Return [X, Y] of the center of cell containing provided text 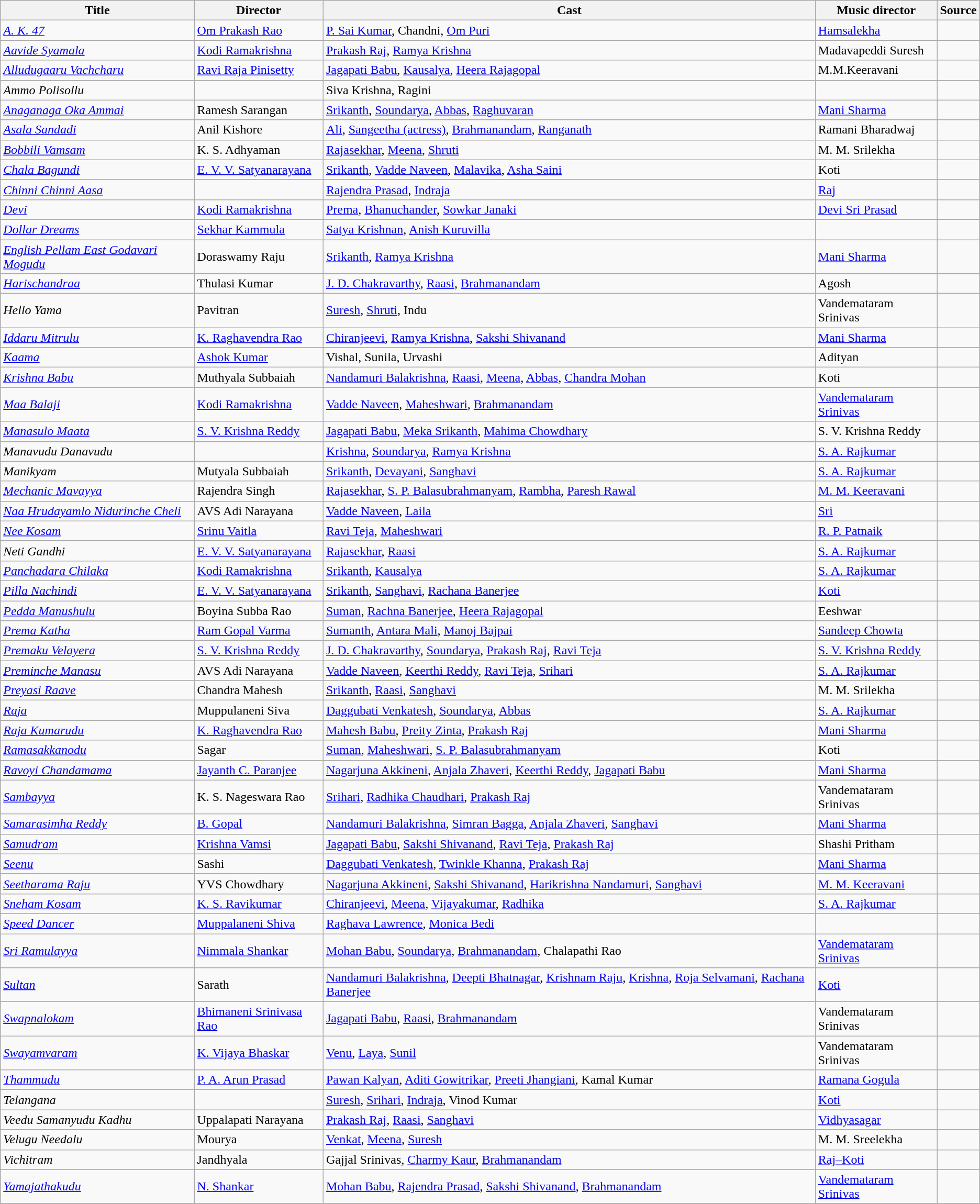
Ram Gopal Varma [259, 631]
Suresh, Shruti, Indu [569, 311]
Raj–Koti [876, 1160]
Hello Yama [97, 311]
Uppalapati Narayana [259, 1120]
Alludugaaru Vachcharu [97, 70]
Daggubati Venkatesh, Soundarya, Abbas [569, 710]
Muppalaneni Shiva [259, 923]
Vichitram [97, 1160]
Suman, Maheshwari, S. P. Balasubrahmanyam [569, 750]
Nee Kosam [97, 531]
Rajendra Prasad, Indraja [569, 189]
Suman, Rachna Banerjee, Heera Rajagopal [569, 611]
Ramana Gogula [876, 1080]
Vishal, Sunila, Urvashi [569, 358]
Venkat, Meena, Suresh [569, 1140]
Om Prakash Rao [259, 30]
Preminche Manasu [97, 671]
Sagar [259, 750]
Sandeep Chowta [876, 631]
Mechanic Mavayya [97, 491]
Sri Ramulayya [97, 951]
Seetharama Raju [97, 884]
Ravi Teja, Maheshwari [569, 531]
Sri [876, 511]
Naa Hrudayamlo Nidurinche Cheli [97, 511]
Nagarjuna Akkineni, Sakshi Shivanand, Harikrishna Nandamuri, Sanghavi [569, 884]
Velugu Needalu [97, 1140]
Gajjal Srinivas, Charmy Kaur, Brahmanandam [569, 1160]
Raj [876, 189]
Hamsalekha [876, 30]
Harischandraa [97, 284]
Nandamuri Balakrishna, Raasi, Meena, Abbas, Chandra Mohan [569, 377]
Raja Kumarudu [97, 730]
Srikanth, Devayani, Sanghavi [569, 471]
Sultan [97, 985]
Srinu Vaitla [259, 531]
Premaku Velayera [97, 651]
Dollar Dreams [97, 229]
Vadde Naveen, Keerthi Reddy, Ravi Teja, Srihari [569, 671]
Asala Sandadi [97, 130]
J. D. Chakravarthy, Raasi, Brahmanandam [569, 284]
Srikanth, Vadde Naveen, Malavika, Asha Saini [569, 170]
Suresh, Srihari, Indraja, Vinod Kumar [569, 1100]
Manasulo Maata [97, 431]
Prema Katha [97, 631]
Bhimaneni Srinivasa Rao [259, 1019]
Siva Krishna, Ragini [569, 90]
Ramani Bharadwaj [876, 130]
Muthyala Subbaiah [259, 377]
Iddaru Mitrulu [97, 338]
Aavide Syamala [97, 50]
Boyina Subba Rao [259, 611]
P. Sai Kumar, Chandni, Om Puri [569, 30]
Speed Dancer [97, 923]
Satya Krishnan, Anish Kuruvilla [569, 229]
Mourya [259, 1140]
Mohan Babu, Soundarya, Brahmanandam, Chalapathi Rao [569, 951]
K. S. Ravikumar [259, 904]
Mohan Babu, Rajendra Prasad, Sakshi Shivanand, Brahmanandam [569, 1186]
Jagapati Babu, Kausalya, Heera Rajagopal [569, 70]
Ramesh Sarangan [259, 110]
Chiranjeevi, Ramya Krishna, Sakshi Shivanand [569, 338]
Srihari, Radhika Chaudhari, Prakash Raj [569, 797]
K. S. Nageswara Rao [259, 797]
Music director [876, 10]
R. P. Patnaik [876, 531]
Veedu Samanyudu Kadhu [97, 1120]
Pawan Kalyan, Aditi Gowitrikar, Preeti Jhangiani, Kamal Kumar [569, 1080]
Rajasekhar, Raasi [569, 551]
Pedda Manushulu [97, 611]
Krishna, Soundarya, Ramya Krishna [569, 451]
Krishna Babu [97, 377]
Mahesh Babu, Preity Zinta, Prakash Raj [569, 730]
Nimmala Shankar [259, 951]
Ravoyi Chandamama [97, 770]
Madavapeddi Suresh [876, 50]
Rajendra Singh [259, 491]
Pilla Nachindi [97, 590]
K. Vijaya Bhaskar [259, 1053]
Daggubati Venkatesh, Twinkle Khanna, Prakash Raj [569, 864]
Samudram [97, 844]
Cast [569, 10]
Vidhyasagar [876, 1120]
Devi [97, 209]
Muppulaneni Siva [259, 710]
Ravi Raja Pinisetty [259, 70]
Nandamuri Balakrishna, Deepti Bhatnagar, Krishnam Raju, Krishna, Roja Selvamani, Rachana Banerjee [569, 985]
Jayanth C. Paranjee [259, 770]
Sumanth, Antara Mali, Manoj Bajpai [569, 631]
Agosh [876, 284]
Ammo Polisollu [97, 90]
Prakash Raj, Ramya Krishna [569, 50]
Yamajathakudu [97, 1186]
Director [259, 10]
Telangana [97, 1100]
Preyasi Raave [97, 690]
Chinni Chinni Aasa [97, 189]
Krishna Vamsi [259, 844]
Prema, Bhanuchander, Sowkar Janaki [569, 209]
Kaama [97, 358]
Swapnalokam [97, 1019]
English Pellam East Godavari Mogudu [97, 257]
Source [958, 10]
Sashi [259, 864]
Samarasimha Reddy [97, 824]
P. A. Arun Prasad [259, 1080]
Raghava Lawrence, Monica Bedi [569, 923]
Nandamuri Balakrishna, Simran Bagga, Anjala Zhaveri, Sanghavi [569, 824]
Prakash Raj, Raasi, Sanghavi [569, 1120]
Thulasi Kumar [259, 284]
Bobbili Vamsam [97, 150]
Jagapati Babu, Raasi, Brahmanandam [569, 1019]
Srikanth, Kausalya [569, 571]
Jandhyala [259, 1160]
Chala Bagundi [97, 170]
Mutyala Subbaiah [259, 471]
Sambayya [97, 797]
Srikanth, Sanghavi, Rachana Banerjee [569, 590]
A. K. 47 [97, 30]
Vadde Naveen, Laila [569, 511]
Anil Kishore [259, 130]
Thammudu [97, 1080]
Nagarjuna Akkineni, Anjala Zhaveri, Keerthi Reddy, Jagapati Babu [569, 770]
Vadde Naveen, Maheshwari, Brahmanandam [569, 404]
M. M. Sreelekha [876, 1140]
K. S. Adhyaman [259, 150]
Srikanth, Raasi, Sanghavi [569, 690]
Swayamvaram [97, 1053]
Adityan [876, 358]
Anaganaga Oka Ammai [97, 110]
Manavudu Danavudu [97, 451]
Chiranjeevi, Meena, Vijayakumar, Radhika [569, 904]
Manikyam [97, 471]
N. Shankar [259, 1186]
Jagapati Babu, Sakshi Shivanand, Ravi Teja, Prakash Raj [569, 844]
B. Gopal [259, 824]
Neti Gandhi [97, 551]
Rajasekhar, Meena, Shruti [569, 150]
Title [97, 10]
Srikanth, Soundarya, Abbas, Raghuvaran [569, 110]
Ashok Kumar [259, 358]
Sekhar Kammula [259, 229]
J. D. Chakravarthy, Soundarya, Prakash Raj, Ravi Teja [569, 651]
Sarath [259, 985]
YVS Chowdhary [259, 884]
Seenu [97, 864]
Doraswamy Raju [259, 257]
Shashi Pritham [876, 844]
Sneham Kosam [97, 904]
Raja [97, 710]
Venu, Laya, Sunil [569, 1053]
Srikanth, Ramya Krishna [569, 257]
M.M.Keeravani [876, 70]
Ali, Sangeetha (actress), Brahmanandam, Ranganath [569, 130]
Eeshwar [876, 611]
Ramasakkanodu [97, 750]
Maa Balaji [97, 404]
Devi Sri Prasad [876, 209]
Panchadara Chilaka [97, 571]
Chandra Mahesh [259, 690]
Jagapati Babu, Meka Srikanth, Mahima Chowdhary [569, 431]
Pavitran [259, 311]
Rajasekhar, S. P. Balasubrahmanyam, Rambha, Paresh Rawal [569, 491]
